Pinpoint the cell where the given text exists, returning its [X, Y] midpoint coordinate. 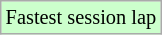
Fastest session lap [81, 17]
